Locate the cell with the specified text and output its (x, y) center coordinate. 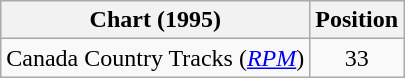
Chart (1995) (156, 20)
Canada Country Tracks (RPM) (156, 58)
Position (357, 20)
33 (357, 58)
